From the cell containing the given text, extract its center point as (x, y) coordinate. 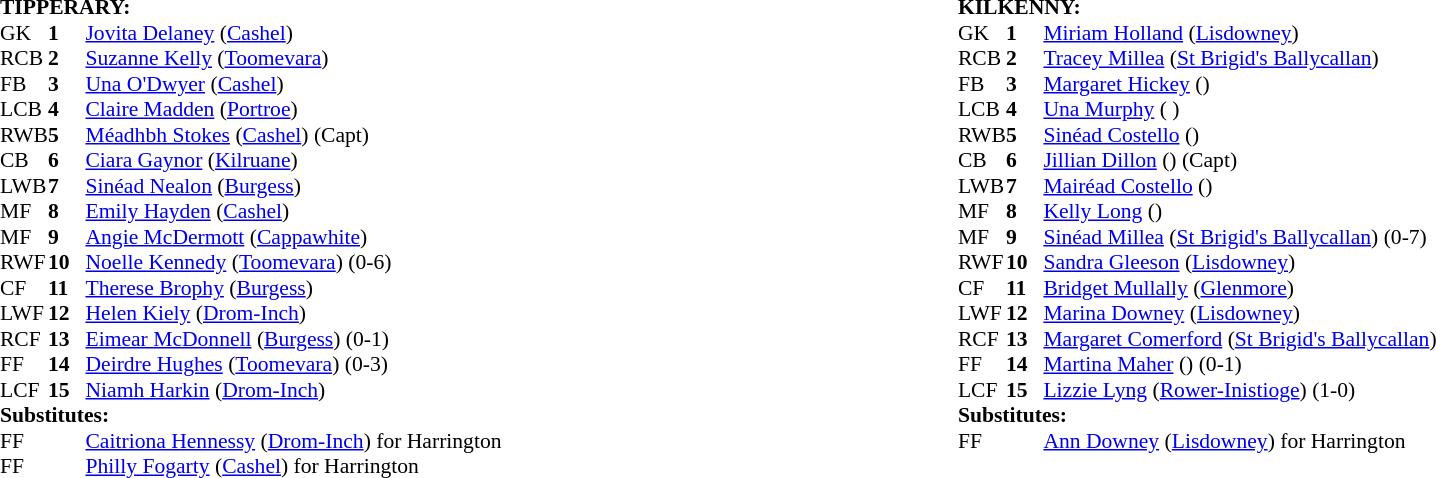
Kelly Long () (1240, 211)
Claire Madden (Portroe) (293, 109)
Deirdre Hughes (Toomevara) (0-3) (293, 365)
Mairéad Costello () (1240, 186)
Margaret Comerford (St Brigid's Ballycallan) (1240, 339)
Eimear McDonnell (Burgess) (0-1) (293, 339)
Méadhbh Stokes (Cashel) (Capt) (293, 135)
Miriam Holland (Lisdowney) (1240, 33)
Ann Downey (Lisdowney) for Harrington (1240, 441)
Lizzie Lyng (Rower-Inistioge) (1-0) (1240, 390)
Emily Hayden (Cashel) (293, 211)
Sinéad Costello () (1240, 135)
Ciara Gaynor (Kilruane) (293, 161)
Sinéad Nealon (Burgess) (293, 186)
Therese Brophy (Burgess) (293, 288)
Jovita Delaney (Cashel) (293, 33)
Una Murphy ( ) (1240, 109)
Helen Kiely (Drom-Inch) (293, 313)
Margaret Hickey () (1240, 84)
Noelle Kennedy (Toomevara) (0-6) (293, 263)
Tracey Millea (St Brigid's Ballycallan) (1240, 59)
Suzanne Kelly (Toomevara) (293, 59)
Una O'Dwyer (Cashel) (293, 84)
Martina Maher () (0-1) (1240, 365)
Bridget Mullally (Glenmore) (1240, 288)
Sandra Gleeson (Lisdowney) (1240, 263)
Sinéad Millea (St Brigid's Ballycallan) (0-7) (1240, 237)
Marina Downey (Lisdowney) (1240, 313)
Angie McDermott (Cappawhite) (293, 237)
Caitriona Hennessy (Drom-Inch) for Harrington (293, 441)
Niamh Harkin (Drom-Inch) (293, 390)
Substitutes: (251, 415)
Jillian Dillon () (Capt) (1240, 161)
